Capture the cell that displays the provided text and extract its [X, Y] central coordinate. 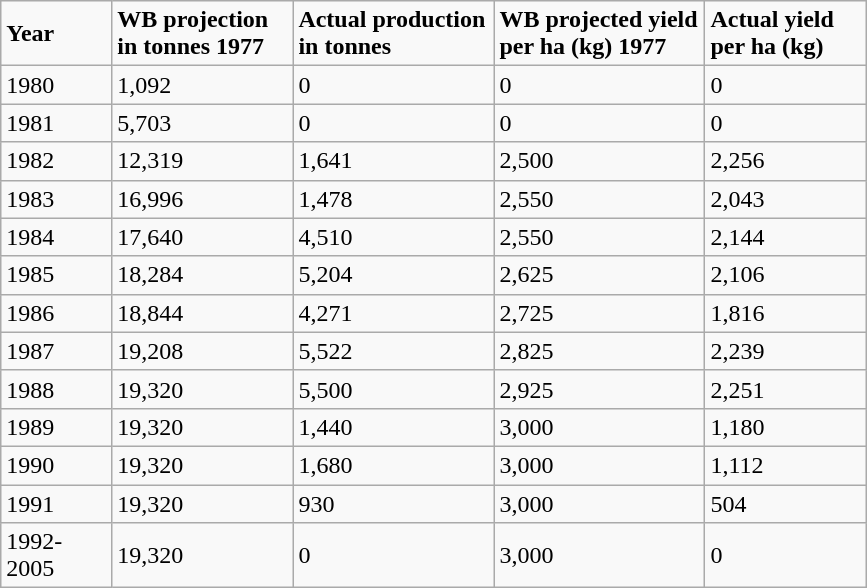
Actual yield per ha (kg) [786, 34]
2,251 [786, 389]
2,925 [600, 389]
12,319 [202, 161]
16,996 [202, 199]
1,180 [786, 427]
Actual production in tonnes [394, 34]
1,112 [786, 465]
1985 [56, 275]
1,816 [786, 313]
18,844 [202, 313]
1990 [56, 465]
1,478 [394, 199]
504 [786, 503]
2,239 [786, 351]
18,284 [202, 275]
1982 [56, 161]
WB projected yield per ha (kg) 1977 [600, 34]
2,625 [600, 275]
1989 [56, 427]
1986 [56, 313]
17,640 [202, 237]
930 [394, 503]
1992-2005 [56, 556]
1980 [56, 85]
19,208 [202, 351]
1991 [56, 503]
Year [56, 34]
2,043 [786, 199]
1988 [56, 389]
1981 [56, 123]
1987 [56, 351]
2,144 [786, 237]
2,725 [600, 313]
5,500 [394, 389]
5,703 [202, 123]
1,440 [394, 427]
4,271 [394, 313]
5,204 [394, 275]
WB projection in tonnes 1977 [202, 34]
1,092 [202, 85]
2,825 [600, 351]
5,522 [394, 351]
1983 [56, 199]
2,500 [600, 161]
1,680 [394, 465]
1984 [56, 237]
4,510 [394, 237]
2,106 [786, 275]
2,256 [786, 161]
1,641 [394, 161]
